Return (x, y) of the center of cell containing provided text 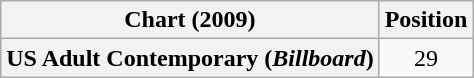
29 (426, 58)
US Adult Contemporary (Billboard) (190, 58)
Position (426, 20)
Chart (2009) (190, 20)
